Determine the [X, Y] coordinate at the center of the cell enclosing the given text.  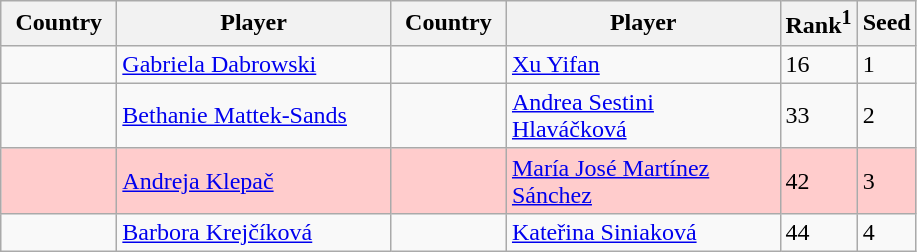
2 [886, 116]
Gabriela Dabrowski [254, 64]
42 [818, 180]
Andrea Sestini Hlaváčková [643, 116]
16 [818, 64]
1 [886, 64]
Xu Yifan [643, 64]
44 [818, 232]
Rank1 [818, 24]
3 [886, 180]
Bethanie Mattek-Sands [254, 116]
Seed [886, 24]
María José Martínez Sánchez [643, 180]
4 [886, 232]
Kateřina Siniaková [643, 232]
Andreja Klepač [254, 180]
Barbora Krejčíková [254, 232]
33 [818, 116]
